Capture the cell that displays the provided text and extract its [X, Y] central coordinate. 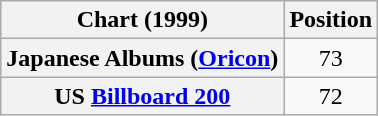
Japanese Albums (Oricon) [142, 58]
US Billboard 200 [142, 96]
73 [331, 58]
Position [331, 20]
72 [331, 96]
Chart (1999) [142, 20]
